Determine the (x, y) coordinate at the center of the cell enclosing the given text.  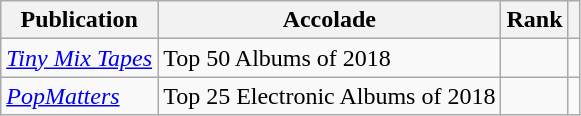
Top 50 Albums of 2018 (330, 58)
Rank (534, 20)
Publication (80, 20)
Top 25 Electronic Albums of 2018 (330, 96)
PopMatters (80, 96)
Accolade (330, 20)
Tiny Mix Tapes (80, 58)
